Find where the given text appears and provide that cell's center as [x, y] coordinate. 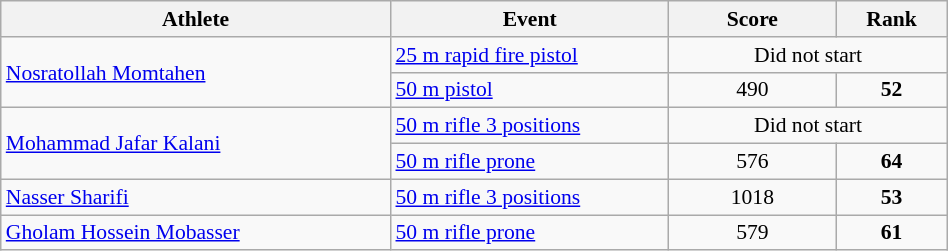
490 [752, 90]
Event [529, 19]
Rank [892, 19]
576 [752, 162]
Athlete [196, 19]
Nasser Sharifi [196, 197]
52 [892, 90]
Gholam Hossein Mobasser [196, 233]
Nosratollah Momtahen [196, 72]
Mohammad Jafar Kalani [196, 144]
Score [752, 19]
1018 [752, 197]
64 [892, 162]
53 [892, 197]
25 m rapid fire pistol [529, 55]
579 [752, 233]
61 [892, 233]
50 m pistol [529, 90]
